Output the [X, Y] coordinate of the center of the cell containing the given text.  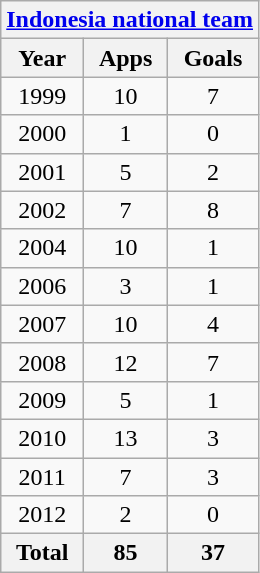
2011 [42, 477]
85 [126, 553]
2010 [42, 438]
13 [126, 438]
Indonesia national team [130, 20]
8 [214, 210]
2002 [42, 210]
Total [42, 553]
Apps [126, 58]
Goals [214, 58]
4 [214, 324]
2007 [42, 324]
2000 [42, 134]
2001 [42, 172]
2008 [42, 362]
2006 [42, 286]
12 [126, 362]
Year [42, 58]
1999 [42, 96]
37 [214, 553]
2004 [42, 248]
2009 [42, 400]
2012 [42, 515]
